Return the [X, Y] coordinate for the center point of the cell that contains the specified text.  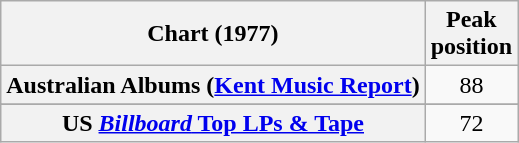
Peakposition [471, 34]
72 [471, 123]
Australian Albums (Kent Music Report) [213, 85]
Chart (1977) [213, 34]
US Billboard Top LPs & Tape [213, 123]
88 [471, 85]
